Provide the [x, y] coordinate of the cell's center where the given text is located.  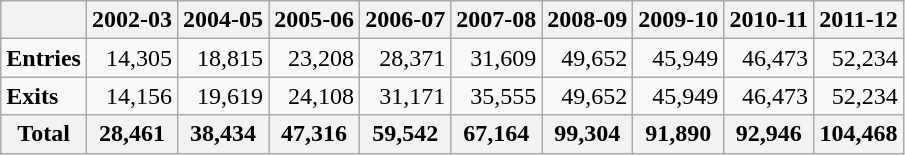
92,946 [769, 134]
35,555 [496, 96]
23,208 [314, 58]
99,304 [588, 134]
14,305 [132, 58]
2011-12 [859, 20]
Exits [44, 96]
31,171 [406, 96]
47,316 [314, 134]
59,542 [406, 134]
19,619 [224, 96]
24,108 [314, 96]
2010-11 [769, 20]
104,468 [859, 134]
18,815 [224, 58]
28,461 [132, 134]
28,371 [406, 58]
2006-07 [406, 20]
14,156 [132, 96]
2009-10 [678, 20]
Entries [44, 58]
2008-09 [588, 20]
2007-08 [496, 20]
91,890 [678, 134]
38,434 [224, 134]
2004-05 [224, 20]
2002-03 [132, 20]
67,164 [496, 134]
2005-06 [314, 20]
31,609 [496, 58]
Total [44, 134]
